Search for the cell housing the specified text and yield its (X, Y) center coordinate. 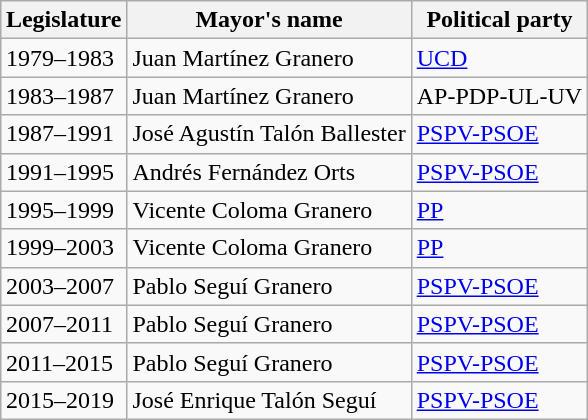
2011–2015 (64, 362)
2003–2007 (64, 286)
1987–1991 (64, 134)
2007–2011 (64, 324)
1999–2003 (64, 248)
UCD (499, 58)
1979–1983 (64, 58)
1983–1987 (64, 96)
José Agustín Talón Ballester (269, 134)
Legislature (64, 20)
Andrés Fernández Orts (269, 172)
José Enrique Talón Seguí (269, 400)
1991–1995 (64, 172)
AP-PDP-UL-UV (499, 96)
1995–1999 (64, 210)
Mayor's name (269, 20)
2015–2019 (64, 400)
Political party (499, 20)
